For the text-containing cell, return its midpoint in (x, y) coordinate format. 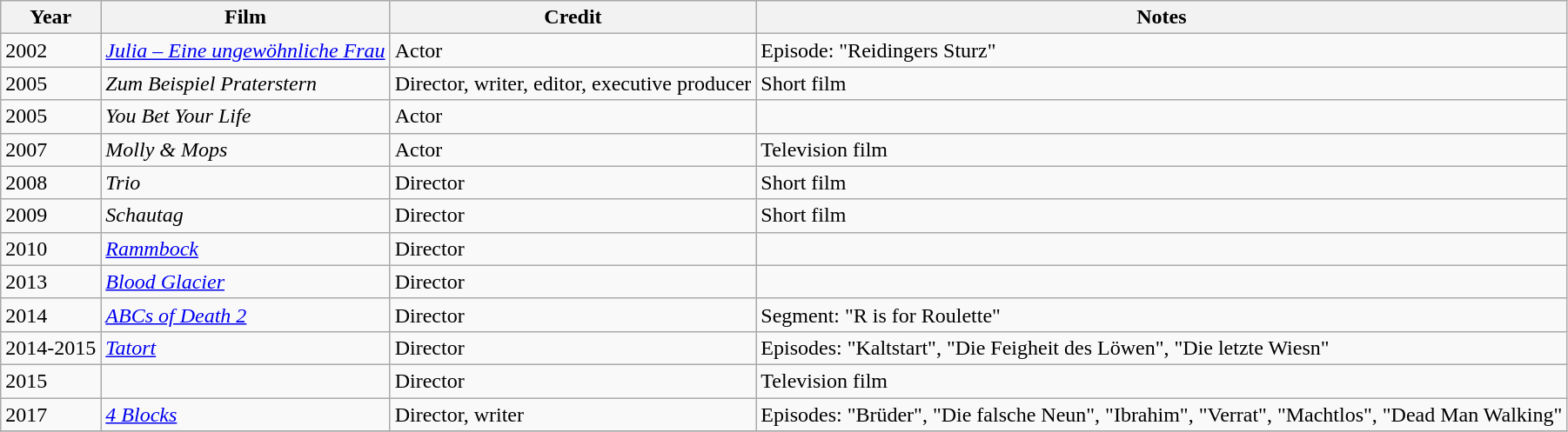
Episodes: "Kaltstart", "Die Feigheit des Löwen", "Die letzte Wiesn" (1162, 348)
Julia – Eine ungewöhnliche Frau (245, 50)
2014-2015 (50, 348)
Year (50, 17)
Segment: "R is for Roulette" (1162, 315)
Trio (245, 183)
Director, writer, editor, executive producer (573, 83)
You Bet Your Life (245, 116)
Tatort (245, 348)
Rammbock (245, 249)
4 Blocks (245, 415)
Zum Beispiel Praterstern (245, 83)
Blood Glacier (245, 282)
Director, writer (573, 415)
Notes (1162, 17)
Episodes: "Brüder", "Die falsche Neun", "Ibrahim", "Verrat", "Machtlos", "Dead Man Walking" (1162, 415)
2007 (50, 150)
2008 (50, 183)
ABCs of Death 2 (245, 315)
2014 (50, 315)
2013 (50, 282)
2015 (50, 381)
2002 (50, 50)
2009 (50, 216)
2010 (50, 249)
Credit (573, 17)
Molly & Mops (245, 150)
Schautag (245, 216)
Episode: "Reidingers Sturz" (1162, 50)
Film (245, 17)
2017 (50, 415)
